Determine the (x, y) coordinate at the center of the cell enclosing the given text.  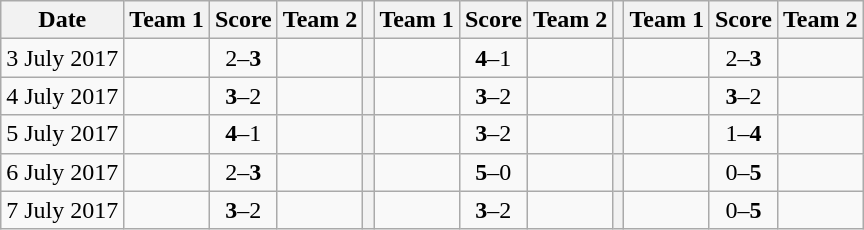
6 July 2017 (62, 172)
7 July 2017 (62, 210)
5 July 2017 (62, 134)
Date (62, 20)
4 July 2017 (62, 96)
5–0 (493, 172)
1–4 (743, 134)
3 July 2017 (62, 58)
